Output the (x, y) coordinate of the center of the cell containing the given text.  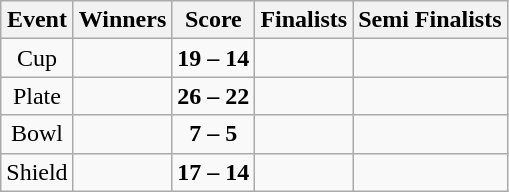
26 – 22 (214, 96)
17 – 14 (214, 172)
Plate (37, 96)
Semi Finalists (430, 20)
Bowl (37, 134)
Winners (122, 20)
Event (37, 20)
Cup (37, 58)
7 – 5 (214, 134)
19 – 14 (214, 58)
Score (214, 20)
Finalists (304, 20)
Shield (37, 172)
